From the cell containing the given text, extract its center point as [X, Y] coordinate. 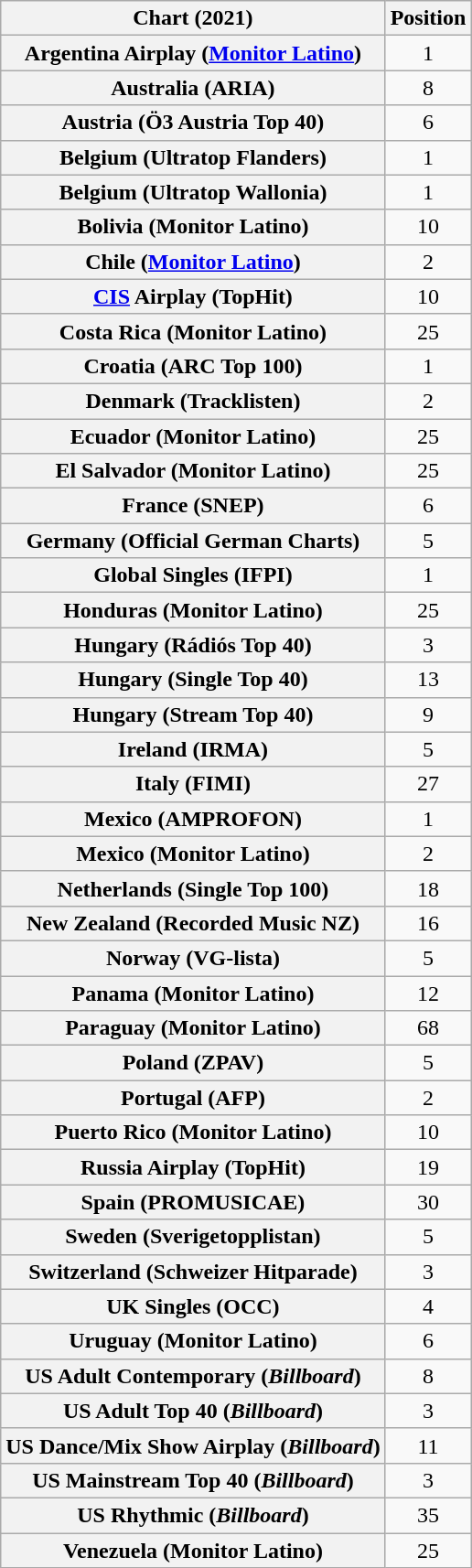
35 [428, 1515]
Costa Rica (Monitor Latino) [193, 331]
Chile (Monitor Latino) [193, 262]
16 [428, 923]
13 [428, 680]
Sweden (Sverigetopplistan) [193, 1237]
Uruguay (Monitor Latino) [193, 1341]
Venezuela (Monitor Latino) [193, 1551]
El Salvador (Monitor Latino) [193, 471]
11 [428, 1445]
Austria (Ö3 Austria Top 40) [193, 123]
Ireland (IRMA) [193, 749]
Hungary (Rádiós Top 40) [193, 645]
Switzerland (Schweizer Hitparade) [193, 1272]
Honduras (Monitor Latino) [193, 610]
New Zealand (Recorded Music NZ) [193, 923]
Germany (Official German Charts) [193, 541]
US Rhythmic (Billboard) [193, 1515]
Argentina Airplay (Monitor Latino) [193, 53]
US Dance/Mix Show Airplay (Billboard) [193, 1445]
Ecuador (Monitor Latino) [193, 436]
Global Singles (IFPI) [193, 575]
Chart (2021) [193, 18]
Australia (ARIA) [193, 88]
68 [428, 1028]
Spain (PROMUSICAE) [193, 1202]
France (SNEP) [193, 506]
Croatia (ARC Top 100) [193, 366]
19 [428, 1167]
Hungary (Single Top 40) [193, 680]
CIS Airplay (TopHit) [193, 296]
Norway (VG-lista) [193, 958]
27 [428, 784]
18 [428, 888]
Panama (Monitor Latino) [193, 993]
12 [428, 993]
Puerto Rico (Monitor Latino) [193, 1133]
US Adult Contemporary (Billboard) [193, 1376]
US Mainstream Top 40 (Billboard) [193, 1480]
Netherlands (Single Top 100) [193, 888]
US Adult Top 40 (Billboard) [193, 1411]
30 [428, 1202]
Italy (FIMI) [193, 784]
Mexico (Monitor Latino) [193, 854]
Paraguay (Monitor Latino) [193, 1028]
Hungary (Stream Top 40) [193, 714]
Belgium (Ultratop Flanders) [193, 157]
9 [428, 714]
UK Singles (OCC) [193, 1306]
Poland (ZPAV) [193, 1063]
Portugal (AFP) [193, 1098]
4 [428, 1306]
Denmark (Tracklisten) [193, 401]
Position [428, 18]
Russia Airplay (TopHit) [193, 1167]
Belgium (Ultratop Wallonia) [193, 192]
Bolivia (Monitor Latino) [193, 227]
Mexico (AMPROFON) [193, 819]
